Identify which cell holds the provided text, then report its (X, Y) central coordinate. 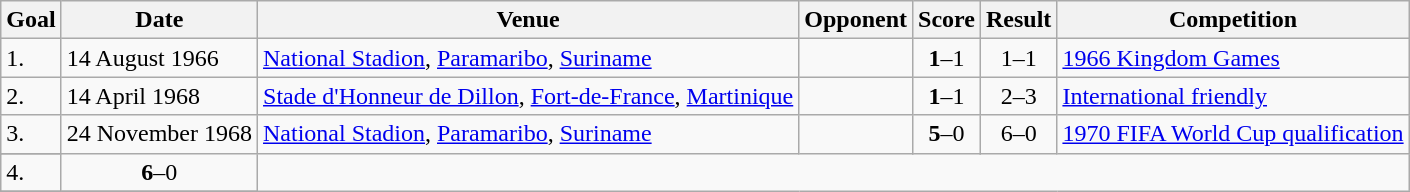
4. (31, 172)
2. (31, 96)
24 November 1968 (159, 134)
1970 FIFA World Cup qualification (1233, 134)
Competition (1233, 20)
1. (31, 58)
14 April 1968 (159, 96)
2–3 (1018, 96)
Result (1018, 20)
3. (31, 134)
Score (947, 20)
1966 Kingdom Games (1233, 58)
International friendly (1233, 96)
5–0 (947, 134)
Venue (528, 20)
Stade d'Honneur de Dillon, Fort-de-France, Martinique (528, 96)
Goal (31, 20)
14 August 1966 (159, 58)
Date (159, 20)
Opponent (856, 20)
